From the cell containing the given text, extract its center point as (X, Y) coordinate. 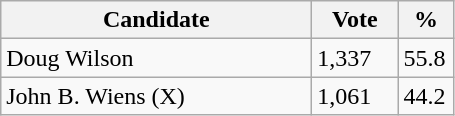
1,061 (355, 96)
44.2 (426, 96)
Vote (355, 20)
Candidate (156, 20)
55.8 (426, 58)
% (426, 20)
John B. Wiens (X) (156, 96)
Doug Wilson (156, 58)
1,337 (355, 58)
